Pinpoint the cell where the given text exists, returning its (x, y) midpoint coordinate. 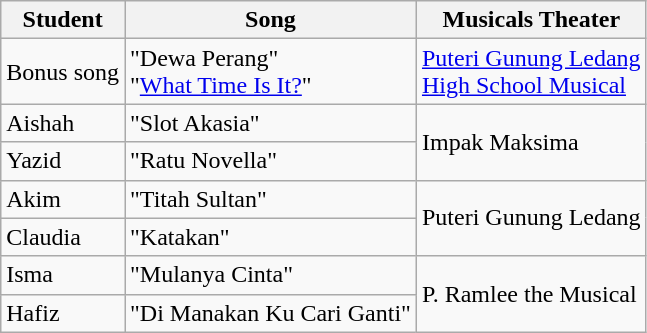
"Ratu Novella" (270, 161)
Claudia (63, 237)
Aishah (63, 123)
Song (270, 20)
P. Ramlee the Musical (531, 294)
"Dewa Perang" "What Time Is It?" (270, 72)
Puteri Gunung Ledang (531, 218)
Musicals Theater (531, 20)
Puteri Gunung Ledang High School Musical (531, 72)
"Katakan" (270, 237)
"Mulanya Cinta" (270, 275)
"Di Manakan Ku Cari Ganti" (270, 313)
"Titah Sultan" (270, 199)
Isma (63, 275)
Impak Maksima (531, 142)
Akim (63, 199)
"Slot Akasia" (270, 123)
Bonus song (63, 72)
Yazid (63, 161)
Hafiz (63, 313)
Student (63, 20)
